Find where the given text appears and provide that cell's center as (X, Y) coordinate. 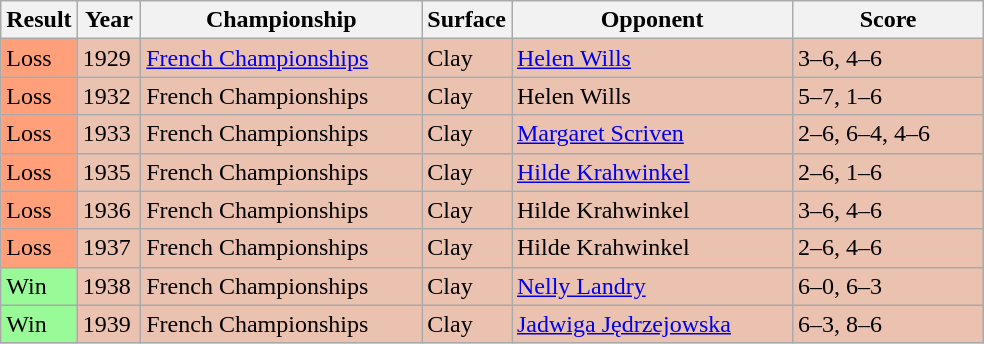
Nelly Landry (652, 286)
Year (109, 20)
1929 (109, 58)
1938 (109, 286)
Opponent (652, 20)
Score (888, 20)
1936 (109, 210)
1937 (109, 248)
Jadwiga Jędrzejowska (652, 324)
Margaret Scriven (652, 134)
1935 (109, 172)
1933 (109, 134)
Championship (282, 20)
5–7, 1–6 (888, 96)
1939 (109, 324)
2–6, 1–6 (888, 172)
Surface (467, 20)
Result (39, 20)
6–3, 8–6 (888, 324)
2–6, 6–4, 4–6 (888, 134)
1932 (109, 96)
2–6, 4–6 (888, 248)
6–0, 6–3 (888, 286)
